For the text-containing cell, return its midpoint in (x, y) coordinate format. 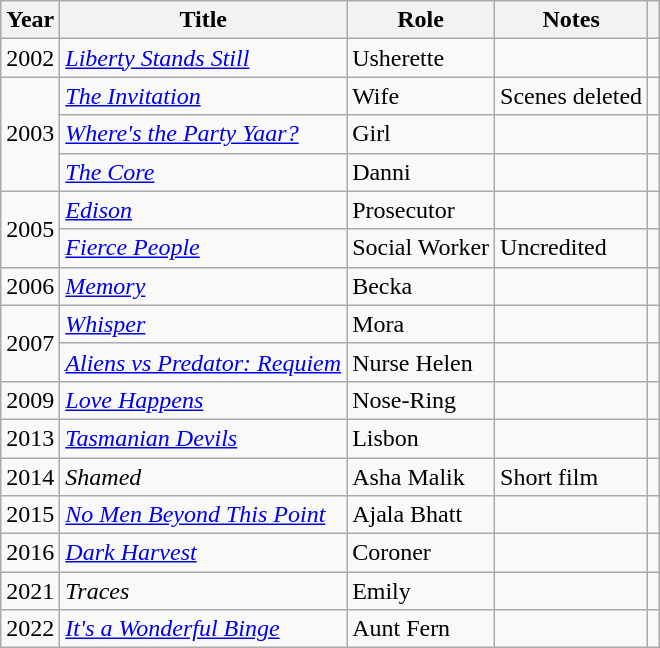
Where's the Party Yaar? (204, 134)
2016 (30, 553)
Nose-Ring (421, 400)
2003 (30, 134)
2013 (30, 438)
Year (30, 20)
Ajala Bhatt (421, 515)
2007 (30, 343)
Wife (421, 96)
Girl (421, 134)
2006 (30, 286)
Social Worker (421, 248)
Becka (421, 286)
Lisbon (421, 438)
Emily (421, 591)
Memory (204, 286)
2005 (30, 229)
Aunt Fern (421, 629)
Love Happens (204, 400)
Tasmanian Devils (204, 438)
Uncredited (572, 248)
Usherette (421, 58)
Asha Malik (421, 477)
Dark Harvest (204, 553)
Prosecutor (421, 210)
Edison (204, 210)
Notes (572, 20)
It's a Wonderful Binge (204, 629)
2015 (30, 515)
Liberty Stands Still (204, 58)
2022 (30, 629)
Role (421, 20)
Shamed (204, 477)
Aliens vs Predator: Requiem (204, 362)
Title (204, 20)
Fierce People (204, 248)
2009 (30, 400)
The Core (204, 172)
No Men Beyond This Point (204, 515)
Whisper (204, 324)
2002 (30, 58)
Short film (572, 477)
Scenes deleted (572, 96)
Nurse Helen (421, 362)
Mora (421, 324)
The Invitation (204, 96)
2021 (30, 591)
Danni (421, 172)
2014 (30, 477)
Coroner (421, 553)
Traces (204, 591)
